Search for the cell housing the specified text and yield its [x, y] center coordinate. 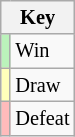
Key [38, 17]
Defeat [42, 118]
Draw [42, 85]
Win [42, 51]
